Find where the given text appears and provide that cell's center as (x, y) coordinate. 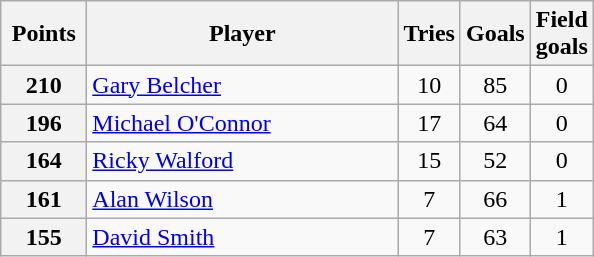
Goals (495, 34)
85 (495, 85)
Tries (430, 34)
Alan Wilson (242, 199)
210 (44, 85)
164 (44, 161)
63 (495, 237)
Points (44, 34)
Player (242, 34)
52 (495, 161)
Ricky Walford (242, 161)
17 (430, 123)
196 (44, 123)
Michael O'Connor (242, 123)
161 (44, 199)
15 (430, 161)
Field goals (562, 34)
155 (44, 237)
66 (495, 199)
64 (495, 123)
Gary Belcher (242, 85)
David Smith (242, 237)
10 (430, 85)
